Identify which cell holds the provided text, then report its (x, y) central coordinate. 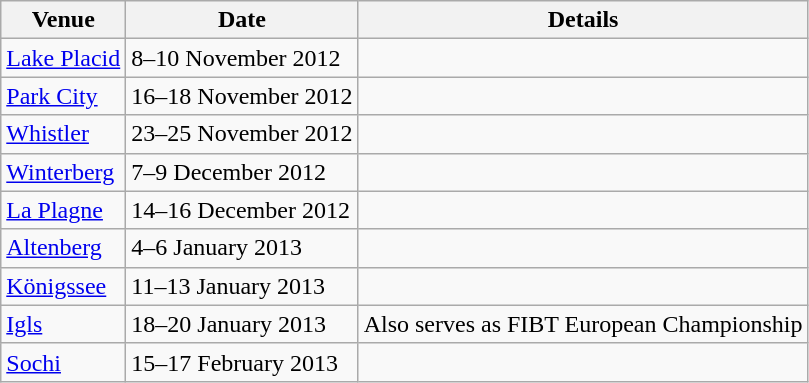
4–6 January 2013 (242, 248)
Lake Placid (64, 58)
Date (242, 20)
15–17 February 2013 (242, 362)
Königssee (64, 286)
11–13 January 2013 (242, 286)
Altenberg (64, 248)
23–25 November 2012 (242, 134)
La Plagne (64, 210)
Sochi (64, 362)
Details (583, 20)
Park City (64, 96)
Whistler (64, 134)
14–16 December 2012 (242, 210)
Winterberg (64, 172)
Also serves as FIBT European Championship (583, 324)
8–10 November 2012 (242, 58)
7–9 December 2012 (242, 172)
16–18 November 2012 (242, 96)
18–20 January 2013 (242, 324)
Igls (64, 324)
Venue (64, 20)
